Output the (X, Y) coordinate of the center of the cell containing the given text.  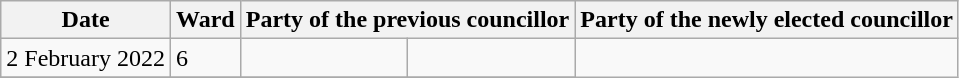
Date (86, 20)
Ward (205, 20)
2 February 2022 (86, 58)
6 (205, 58)
Party of the previous councillor (408, 20)
Party of the newly elected councillor (767, 20)
